Locate the cell with the specified text and output its [x, y] center coordinate. 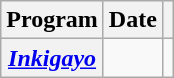
Inkigayo [52, 58]
Program [52, 20]
Date [132, 20]
